Provide the [x, y] coordinate of the cell's center where the given text is located.  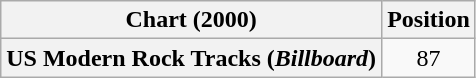
US Modern Rock Tracks (Billboard) [192, 58]
87 [429, 58]
Position [429, 20]
Chart (2000) [192, 20]
